Scan for the cell matching the given text and deliver its [X, Y] coordinate at center. 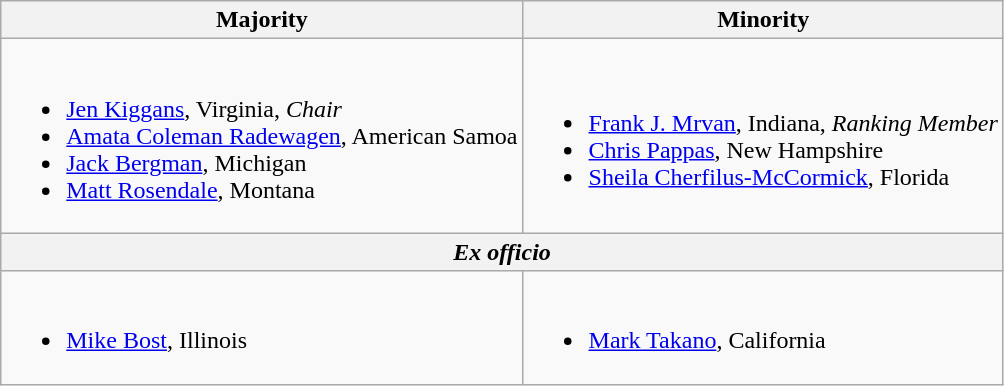
Jen Kiggans, Virginia, ChairAmata Coleman Radewagen, American SamoaJack Bergman, MichiganMatt Rosendale, Montana [262, 136]
Majority [262, 20]
Frank J. Mrvan, Indiana, Ranking MemberChris Pappas, New HampshireSheila Cherfilus-McCormick, Florida [763, 136]
Mark Takano, California [763, 328]
Minority [763, 20]
Mike Bost, Illinois [262, 328]
Ex officio [502, 252]
